Detect which cell encompasses the target text, then output its (x, y) center coordinate. 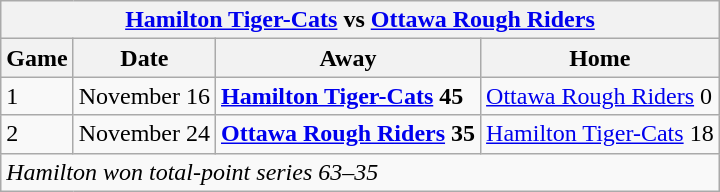
November 16 (144, 96)
November 24 (144, 134)
Hamilton won total-point series 63–35 (360, 172)
Ottawa Rough Riders 35 (348, 134)
2 (37, 134)
Date (144, 58)
Away (348, 58)
1 (37, 96)
Hamilton Tiger-Cats 18 (600, 134)
Hamilton Tiger-Cats 45 (348, 96)
Game (37, 58)
Ottawa Rough Riders 0 (600, 96)
Home (600, 58)
Hamilton Tiger-Cats vs Ottawa Rough Riders (360, 20)
